From the cell containing the given text, extract its center point as [x, y] coordinate. 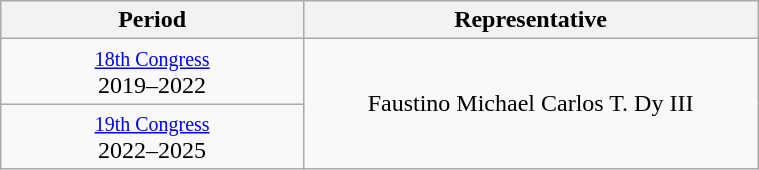
Faustino Michael Carlos T. Dy III [530, 104]
18th Congress2019–2022 [152, 72]
Period [152, 20]
Representative [530, 20]
19th Congress2022–2025 [152, 136]
